Find where the given text appears and provide that cell's center as (X, Y) coordinate. 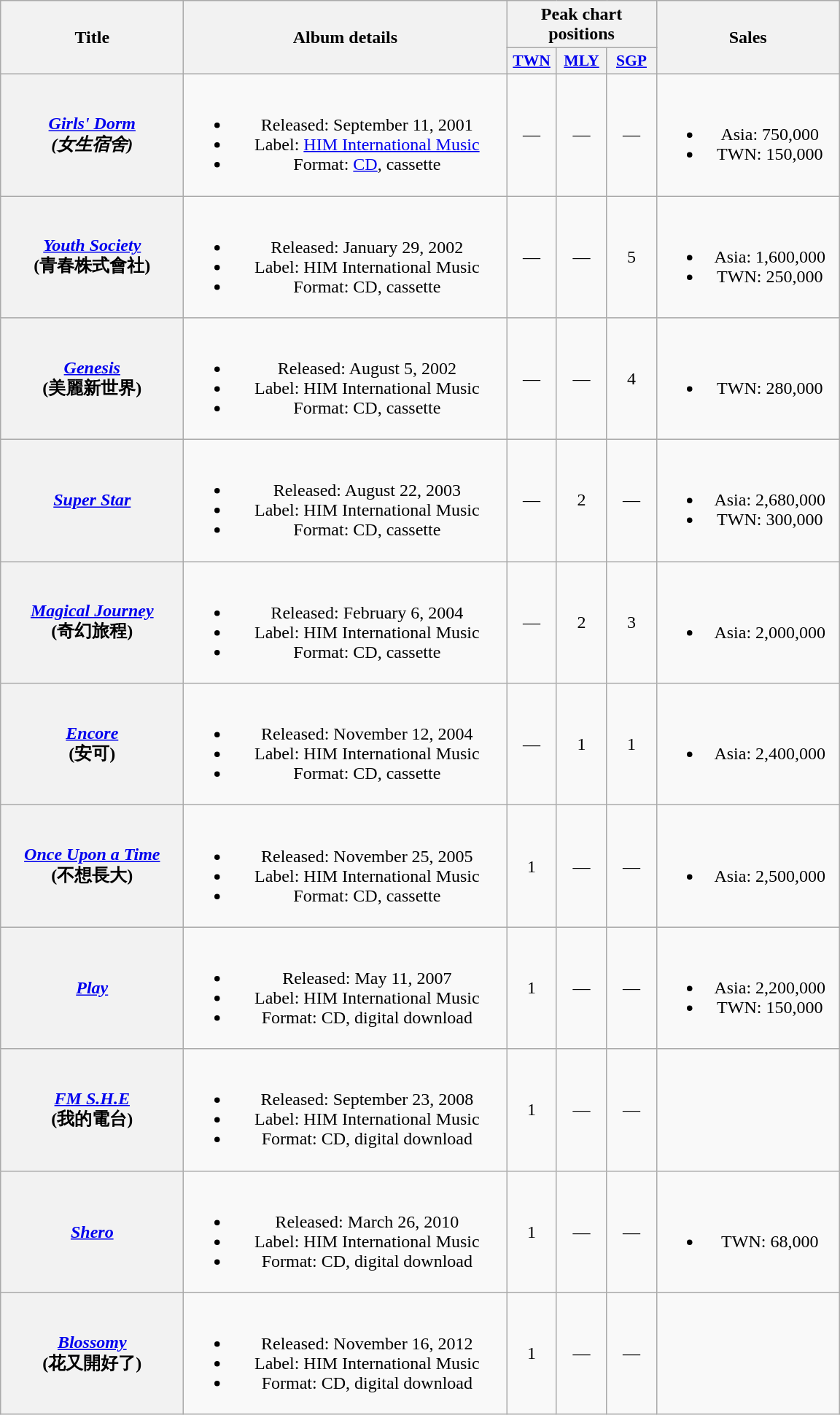
Asia: 2,000,000 (748, 623)
SGP (631, 61)
Released: November 12, 2004Label: HIM International MusicFormat: CD, cassette (346, 744)
Youth Society(青春株式會社) (92, 257)
Shero (92, 1231)
Once Upon a Time(不想長大) (92, 867)
TWN: 68,000 (748, 1231)
Asia: 2,400,000 (748, 744)
MLY (581, 61)
Encore(安可) (92, 744)
TWN (532, 61)
Asia: 750,000TWN: 150,000 (748, 134)
Super Star (92, 500)
Girls' Dorm(女生宿舍) (92, 134)
Asia: 2,500,000 (748, 867)
TWN: 280,000 (748, 379)
Released: September 11, 2001Label: HIM International MusicFormat: CD, cassette (346, 134)
Asia: 1,600,000TWN: 250,000 (748, 257)
5 (631, 257)
Blossomy(花又開好了) (92, 1354)
Released: November 16, 2012Label: HIM International MusicFormat: CD, digital download (346, 1354)
Title (92, 38)
Asia: 2,200,000TWN: 150,000 (748, 988)
Released: February 6, 2004Label: HIM International MusicFormat: CD, cassette (346, 623)
Peak chart positions (582, 25)
Released: May 11, 2007Label: HIM International MusicFormat: CD, digital download (346, 988)
Released: August 22, 2003Label: HIM International MusicFormat: CD, cassette (346, 500)
FM S.H.E(我的電台) (92, 1110)
4 (631, 379)
Released: November 25, 2005Label: HIM International MusicFormat: CD, cassette (346, 867)
Genesis(美麗新世界) (92, 379)
Magical Journey(奇幻旅程) (92, 623)
3 (631, 623)
Released: January 29, 2002Label: HIM International MusicFormat: CD, cassette (346, 257)
Asia: 2,680,000TWN: 300,000 (748, 500)
Released: September 23, 2008Label: HIM International MusicFormat: CD, digital download (346, 1110)
Play (92, 988)
Released: August 5, 2002Label: HIM International MusicFormat: CD, cassette (346, 379)
Album details (346, 38)
Sales (748, 38)
Released: March 26, 2010Label: HIM International MusicFormat: CD, digital download (346, 1231)
